Capture the cell that displays the provided text and extract its (X, Y) central coordinate. 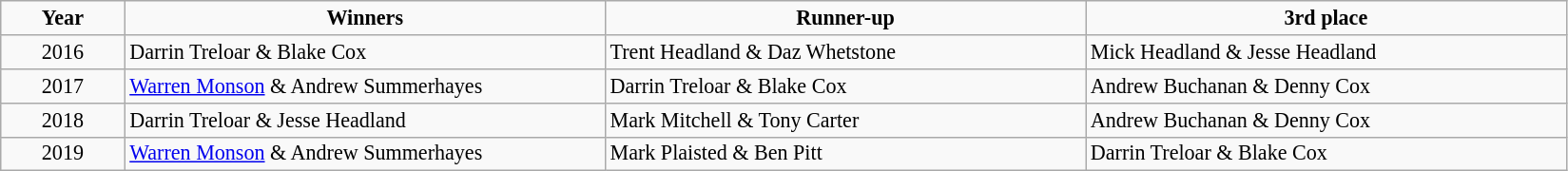
2019 (63, 154)
Year (63, 17)
Mark Plaisted & Ben Pitt (844, 154)
3rd place (1326, 17)
Darrin Treloar & Jesse Headland (365, 120)
Mark Mitchell & Tony Carter (844, 120)
Winners (365, 17)
2017 (63, 85)
2018 (63, 120)
Runner-up (844, 17)
Mick Headland & Jesse Headland (1326, 51)
Trent Headland & Daz Whetstone (844, 51)
2016 (63, 51)
